Return the [x, y] coordinate for the center point of the cell that contains the specified text.  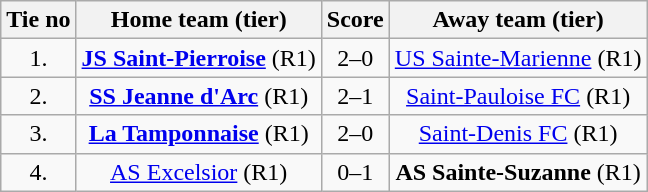
AS Sainte-Suzanne (R1) [518, 172]
JS Saint-Pierroise (R1) [198, 58]
La Tamponnaise (R1) [198, 134]
Saint-Denis FC (R1) [518, 134]
2–1 [355, 96]
US Sainte-Marienne (R1) [518, 58]
1. [38, 58]
Home team (tier) [198, 20]
Tie no [38, 20]
0–1 [355, 172]
Score [355, 20]
Saint-Pauloise FC (R1) [518, 96]
2. [38, 96]
AS Excelsior (R1) [198, 172]
4. [38, 172]
SS Jeanne d'Arc (R1) [198, 96]
3. [38, 134]
Away team (tier) [518, 20]
